Identify which cell holds the provided text, then report its [X, Y] central coordinate. 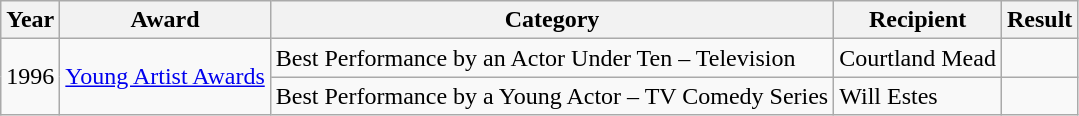
Courtland Mead [918, 58]
Best Performance by a Young Actor – TV Comedy Series [552, 96]
Best Performance by an Actor Under Ten – Television [552, 58]
Category [552, 20]
Year [30, 20]
Young Artist Awards [165, 77]
1996 [30, 77]
Will Estes [918, 96]
Result [1039, 20]
Award [165, 20]
Recipient [918, 20]
